Locate the cell with the specified text and output its [X, Y] center coordinate. 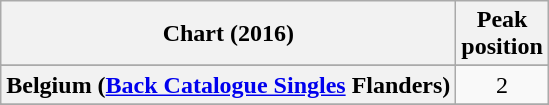
Peakposition [502, 34]
Belgium (Back Catalogue Singles Flanders) [228, 85]
Chart (2016) [228, 34]
2 [502, 85]
